Provide the [X, Y] coordinate of the cell's center where the given text is located.  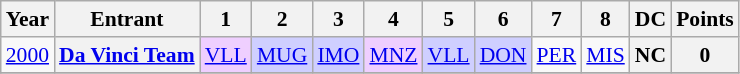
Year [28, 19]
3 [338, 19]
MUG [282, 55]
MIS [606, 55]
1 [226, 19]
Da Vinci Team [127, 55]
2 [282, 19]
PER [557, 55]
Entrant [127, 19]
8 [606, 19]
DON [504, 55]
MNZ [393, 55]
IMO [338, 55]
DC [650, 19]
5 [449, 19]
4 [393, 19]
Points [705, 19]
NC [650, 55]
7 [557, 19]
0 [705, 55]
6 [504, 19]
2000 [28, 55]
